Output the (X, Y) coordinate of the center of the cell containing the given text.  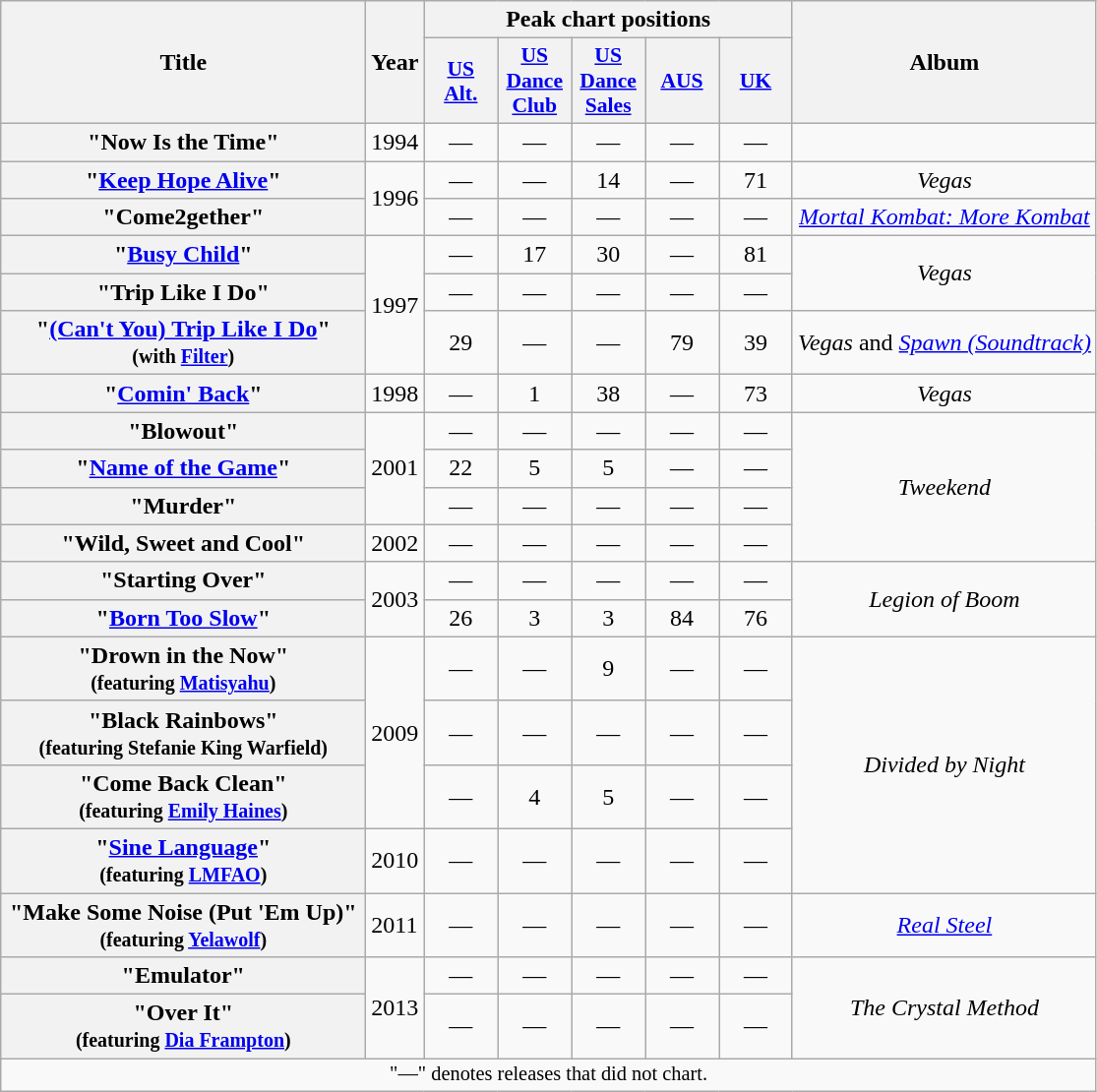
"Starting Over" (183, 580)
"Emulator" (183, 976)
Real Steel (945, 925)
9 (608, 669)
1994 (396, 142)
14 (608, 180)
Tweekend (945, 487)
81 (756, 255)
1997 (396, 305)
"Comin' Back" (183, 394)
2011 (396, 925)
Mortal Kombat: More Kombat (945, 217)
US Dance Club (535, 81)
1998 (396, 394)
2013 (396, 1007)
71 (756, 180)
2002 (396, 543)
The Crystal Method (945, 1007)
Legion of Boom (945, 599)
Divided by Night (945, 764)
"Born Too Slow" (183, 618)
2010 (396, 860)
"Drown in the Now" (featuring Matisyahu) (183, 669)
"Come2gether" (183, 217)
"Over It" (featuring Dia Frampton) (183, 1027)
39 (756, 342)
73 (756, 394)
4 (535, 797)
"Keep Hope Alive" (183, 180)
"Now Is the Time" (183, 142)
"Murder" (183, 506)
"Make Some Noise (Put 'Em Up)" (featuring Yelawolf) (183, 925)
US Alt. (460, 81)
30 (608, 255)
"Busy Child" (183, 255)
1996 (396, 199)
UK (756, 81)
Peak chart positions (608, 20)
2003 (396, 599)
22 (460, 468)
29 (460, 342)
1 (535, 394)
Album (945, 63)
Vegas and Spawn (Soundtrack) (945, 342)
"Come Back Clean" (featuring Emily Haines) (183, 797)
Title (183, 63)
"Sine Language" (featuring LMFAO) (183, 860)
"Name of the Game" (183, 468)
AUS (683, 81)
"(Can't You) Trip Like I Do" (with Filter) (183, 342)
38 (608, 394)
2009 (396, 732)
26 (460, 618)
79 (683, 342)
76 (756, 618)
17 (535, 255)
"Blowout" (183, 431)
"—" denotes releases that did not chart. (549, 1075)
US Dance Sales (608, 81)
84 (683, 618)
"Trip Like I Do" (183, 292)
2001 (396, 468)
"Wild, Sweet and Cool" (183, 543)
"Black Rainbows" (featuring Stefanie King Warfield) (183, 732)
Year (396, 63)
